Extract the (x, y) coordinate from the center of the cell holding the provided text.  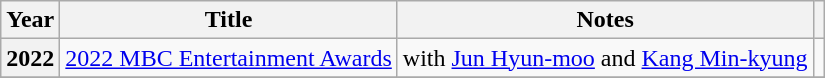
with Jun Hyun-moo and Kang Min-kyung (605, 58)
2022 (30, 58)
2022 MBC Entertainment Awards (229, 58)
Title (229, 20)
Notes (605, 20)
Year (30, 20)
